Detect which cell encompasses the target text, then output its [X, Y] center coordinate. 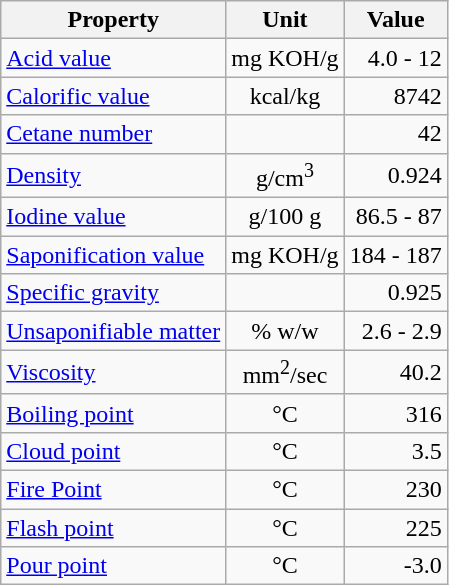
0.925 [396, 293]
mm2/sec [285, 372]
225 [396, 528]
Flash point [114, 528]
Value [396, 20]
Property [114, 20]
Acid value [114, 58]
Fire Point [114, 489]
Pour point [114, 566]
316 [396, 413]
0.924 [396, 176]
-3.0 [396, 566]
3.5 [396, 451]
42 [396, 134]
Viscosity [114, 372]
Calorific value [114, 96]
g/100 g [285, 217]
184 - 187 [396, 255]
8742 [396, 96]
Iodine value [114, 217]
kcal/kg [285, 96]
Cetane number [114, 134]
Boiling point [114, 413]
Unsaponifiable matter [114, 331]
40.2 [396, 372]
230 [396, 489]
Unit [285, 20]
Density [114, 176]
Specific gravity [114, 293]
Cloud point [114, 451]
g/cm3 [285, 176]
Saponification value [114, 255]
2.6 - 2.9 [396, 331]
4.0 - 12 [396, 58]
% w/w [285, 331]
86.5 - 87 [396, 217]
